Output the (x, y) coordinate of the center of the cell containing the given text.  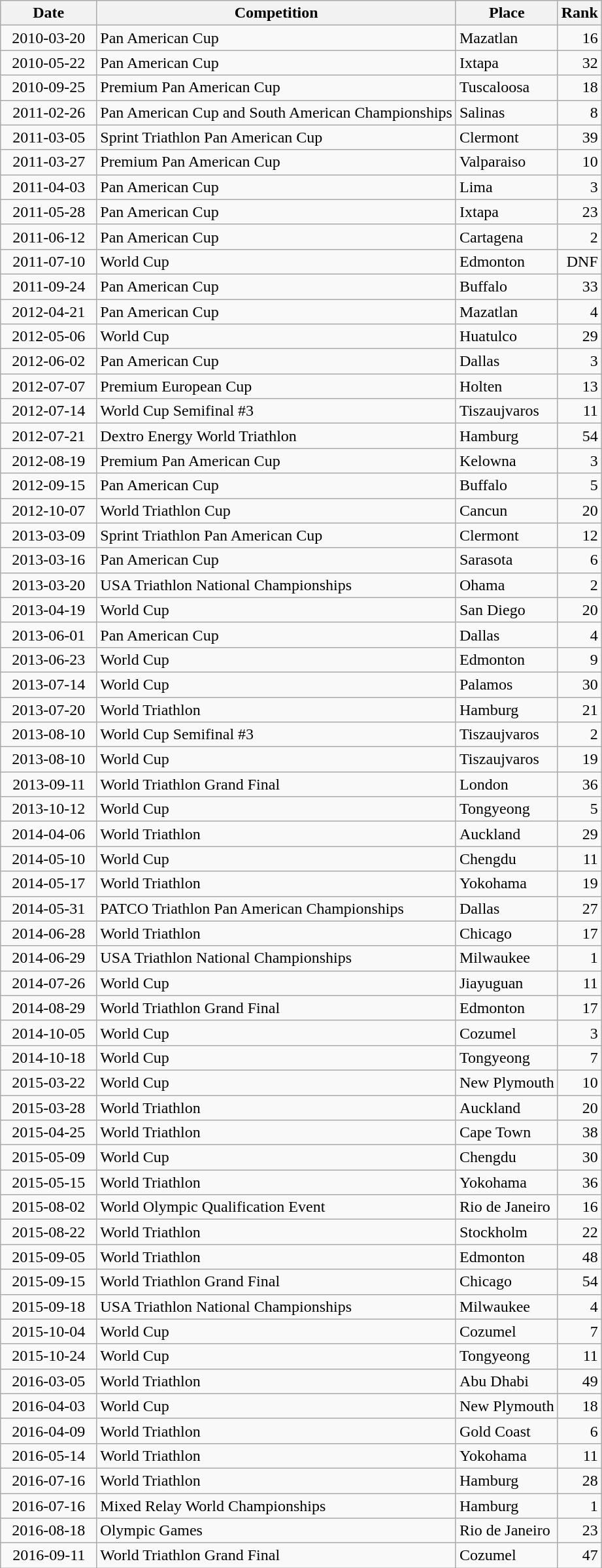
2015-10-24 (48, 1356)
2016-04-03 (48, 1406)
2015-09-05 (48, 1257)
2011-04-03 (48, 187)
2014-04-06 (48, 834)
2011-02-26 (48, 112)
World Triathlon Cup (276, 510)
2011-03-27 (48, 162)
2014-05-17 (48, 884)
9 (579, 659)
2015-08-02 (48, 1207)
2012-07-21 (48, 436)
2014-05-10 (48, 859)
13 (579, 386)
2012-06-02 (48, 361)
2013-07-20 (48, 709)
2014-05-31 (48, 909)
2015-03-22 (48, 1082)
2012-09-15 (48, 486)
2013-06-01 (48, 635)
38 (579, 1133)
Cancun (507, 510)
PATCO Triathlon Pan American Championships (276, 909)
Cape Town (507, 1133)
Pan American Cup and South American Championships (276, 112)
49 (579, 1381)
Valparaiso (507, 162)
2015-03-28 (48, 1108)
Stockholm (507, 1232)
2013-03-20 (48, 585)
2012-08-19 (48, 461)
2013-04-19 (48, 610)
Salinas (507, 112)
Olympic Games (276, 1531)
Jiayuguan (507, 983)
London (507, 784)
2013-06-23 (48, 659)
2011-07-10 (48, 261)
2010-09-25 (48, 88)
2011-06-12 (48, 237)
2015-09-18 (48, 1307)
32 (579, 63)
Holten (507, 386)
2015-08-22 (48, 1232)
Tuscaloosa (507, 88)
Premium European Cup (276, 386)
2013-09-11 (48, 784)
21 (579, 709)
2015-05-15 (48, 1182)
2012-07-07 (48, 386)
39 (579, 137)
2013-03-16 (48, 560)
2016-04-09 (48, 1431)
Competition (276, 13)
2015-05-09 (48, 1158)
Palamos (507, 684)
2013-03-09 (48, 535)
33 (579, 286)
San Diego (507, 610)
2015-10-04 (48, 1331)
Date (48, 13)
2014-10-05 (48, 1033)
2012-05-06 (48, 337)
2016-08-18 (48, 1531)
2015-04-25 (48, 1133)
47 (579, 1556)
28 (579, 1480)
2014-10-18 (48, 1058)
2012-07-14 (48, 411)
Ohama (507, 585)
22 (579, 1232)
2012-10-07 (48, 510)
Rank (579, 13)
2011-03-05 (48, 137)
8 (579, 112)
2013-10-12 (48, 809)
2014-07-26 (48, 983)
2016-05-14 (48, 1456)
Lima (507, 187)
2016-03-05 (48, 1381)
Mixed Relay World Championships (276, 1505)
2014-08-29 (48, 1008)
2010-03-20 (48, 38)
2011-05-28 (48, 212)
World Olympic Qualification Event (276, 1207)
Place (507, 13)
Cartagena (507, 237)
Dextro Energy World Triathlon (276, 436)
2016-09-11 (48, 1556)
2012-04-21 (48, 312)
2015-09-15 (48, 1282)
2011-09-24 (48, 286)
48 (579, 1257)
2014-06-28 (48, 933)
Abu Dhabi (507, 1381)
2014-06-29 (48, 958)
DNF (579, 261)
Huatulco (507, 337)
12 (579, 535)
Kelowna (507, 461)
2010-05-22 (48, 63)
27 (579, 909)
Sarasota (507, 560)
2013-07-14 (48, 684)
Gold Coast (507, 1431)
